Pinpoint the cell where the given text exists, returning its (x, y) midpoint coordinate. 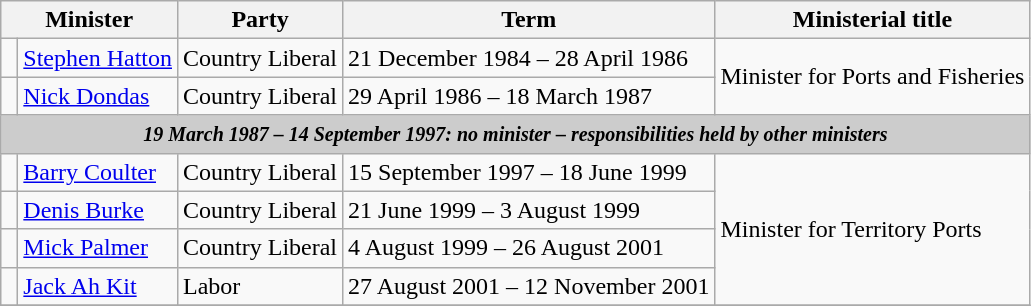
Stephen Hatton (98, 58)
Barry Coulter (98, 172)
4 August 1999 – 26 August 2001 (529, 248)
21 December 1984 – 28 April 1986 (529, 58)
21 June 1999 – 3 August 1999 (529, 210)
Term (529, 20)
Minister for Territory Ports (872, 229)
Ministerial title (872, 20)
Minister for Ports and Fisheries (872, 77)
Labor (260, 286)
Jack Ah Kit (98, 286)
15 September 1997 – 18 June 1999 (529, 172)
Minister (90, 20)
27 August 2001 – 12 November 2001 (529, 286)
Mick Palmer (98, 248)
29 April 1986 – 18 March 1987 (529, 96)
Denis Burke (98, 210)
19 March 1987 – 14 September 1997: no minister – responsibilities held by other ministers (516, 134)
Nick Dondas (98, 96)
Party (260, 20)
